Return the (X, Y) coordinate for the center point of the cell that contains the specified text.  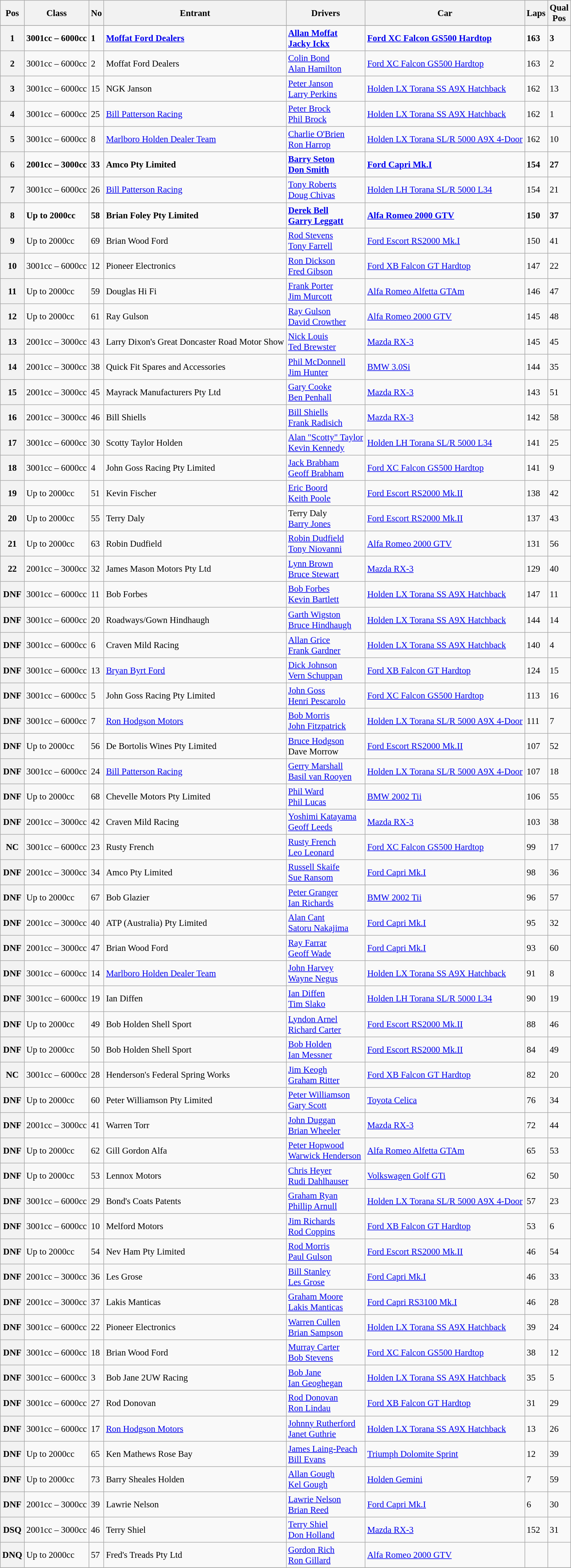
No (96, 13)
Rusty French Leo Leonard (326, 848)
Allan Moffat Jacky Ickx (326, 38)
48 (559, 316)
69 (96, 240)
DNQ (13, 1555)
Car (445, 13)
Murray Carter Bob Stevens (326, 1352)
Terry Shiel (195, 1530)
Bob Forbes (195, 595)
Peter Granger Ian Richards (326, 898)
Lyndon Arnel Richard Carter (326, 1024)
137 (537, 519)
Bryan Byrt Ford (195, 670)
76 (537, 1100)
Roadways/Gown Hindhaugh (195, 620)
99 (537, 848)
Lawrie Nelson Brian Reed (326, 1504)
Jack Brabham Geoff Brabham (326, 468)
Toyota Celica (445, 1100)
Rusty French (195, 848)
Phil McDonnell Jim Hunter (326, 367)
Charlie O'Brien Ron Harrop (326, 139)
Gerry Marshall Basil van Rooyen (326, 772)
Bruce Hodgson Dave Morrow (326, 746)
84 (537, 1050)
88 (537, 1024)
Warren Torr (195, 1125)
63 (96, 544)
106 (537, 797)
131 (537, 544)
Rod Stevens Tony Farrell (326, 240)
Bob Glazier (195, 898)
Jim Richards Rod Coppins (326, 1226)
Robin Dudfield Tony Niovanni (326, 544)
Melford Motors (195, 1226)
Bill Shiells Frank Radisich (326, 417)
Peter Brock Phil Brock (326, 114)
Ford Escort RS2000 Mk.I (445, 240)
Lawrie Nelson (195, 1504)
Class (56, 13)
124 (537, 670)
Entrant (195, 13)
Eric Boord Keith Poole (326, 493)
Phil Ward Phil Lucas (326, 797)
Rod Donovan (195, 1403)
Ray Farrar Geoff Wade (326, 949)
Jim Keogh Graham Ritter (326, 1075)
Ray Gulson David Crowther (326, 316)
Alan "Scotty" Taylor Kevin Kennedy (326, 443)
Bob Morris John Fitzpatrick (326, 721)
96 (537, 898)
Larry Dixon's Great Doncaster Road Motor Show (195, 342)
72 (537, 1125)
44 (559, 1125)
Peter Williamson Gary Scott (326, 1100)
Terry Daly Barry Jones (326, 519)
82 (537, 1075)
Peter Hopwood Warwick Henderson (326, 1150)
Gill Gordon Alfa (195, 1150)
Derek Bell Garry Leggatt (326, 215)
Peter Williamson Pty Limited (195, 1100)
Bill Shiells (195, 417)
Nev Ham Pty Limited (195, 1251)
Douglas Hi Fi (195, 291)
Bob Forbes Kevin Bartlett (326, 595)
113 (537, 696)
Allan Gough Kel Gough (326, 1479)
Graham Ryan Phillip Arnull (326, 1201)
Ron Dickson Fred Gibson (326, 266)
Drivers (326, 13)
Gordon Rich Ron Gillard (326, 1555)
Chevelle Motors Pty Limited (195, 797)
68 (96, 797)
Brian Foley Pty Limited (195, 215)
Holden Gemini (445, 1479)
Ken Mathews Rose Bay (195, 1454)
Graham Moore Lakis Manticas (326, 1302)
103 (537, 822)
Bob Jane 2UW Racing (195, 1378)
Russell Skaife Sue Ransom (326, 873)
129 (537, 569)
111 (537, 721)
Fred's Treads Pty Ltd (195, 1555)
Barry Sheales Holden (195, 1479)
ATP (Australia) Pty Limited (195, 923)
138 (537, 493)
Lynn Brown Bruce Stewart (326, 569)
Kevin Fischer (195, 493)
Rod Morris Paul Gulson (326, 1251)
Allan Grice Frank Gardner (326, 645)
95 (537, 923)
Ian Diffen Tim Slako (326, 999)
143 (537, 392)
142 (537, 417)
Bill Stanley Les Grose (326, 1277)
Tony Roberts Doug Chivas (326, 190)
Rod Donovan Ron Lindau (326, 1403)
Warren Cullen Brian Sampson (326, 1327)
Ford Capri RS3100 Mk.I (445, 1302)
Robin Dudfield (195, 544)
John Duggan Brian Wheeler (326, 1125)
Terry Shiel Don Holland (326, 1530)
Alan Cant Satoru Nakajima (326, 923)
Henderson's Federal Spring Works (195, 1075)
John Goss Henri Pescarolo (326, 696)
152 (537, 1530)
James Mason Motors Pty Ltd (195, 569)
Garth Wigston Bruce Hindhaugh (326, 620)
Mayrack Manufacturers Pty Ltd (195, 392)
93 (537, 949)
Chris Heyer Rudi Dahlhauser (326, 1176)
52 (559, 746)
67 (96, 898)
Bond's Coats Patents (195, 1201)
140 (537, 645)
Les Grose (195, 1277)
Terry Daly (195, 519)
91 (537, 974)
Volkswagen Golf GTi (445, 1176)
Bob Holden Ian Messner (326, 1050)
QualPos (559, 13)
Lakis Manticas (195, 1302)
Dick Johnson Vern Schuppan (326, 670)
Johnny Rutherford Janet Guthrie (326, 1428)
Barry Seton Don Smith (326, 164)
Laps (537, 13)
98 (537, 873)
Colin Bond Alan Hamilton (326, 63)
Yoshimi Katayama Geoff Leeds (326, 822)
BMW 3.0Si (445, 367)
DSQ (13, 1530)
Nick Louis Ted Brewster (326, 342)
De Bortolis Wines Pty Limited (195, 746)
Lennox Motors (195, 1176)
Ray Gulson (195, 316)
Scotty Taylor Holden (195, 443)
NGK Janson (195, 89)
Bob Jane Ian Geoghegan (326, 1378)
John Harvey Wayne Negus (326, 974)
Peter Janson Larry Perkins (326, 89)
Gary Cooke Ben Penhall (326, 392)
90 (537, 999)
Quick Fit Spares and Accessories (195, 367)
James Laing-Peach Bill Evans (326, 1454)
61 (96, 316)
73 (96, 1479)
146 (537, 291)
Triumph Dolomite Sprint (445, 1454)
Frank Porter Jim Murcott (326, 291)
Ian Diffen (195, 999)
Pos (13, 13)
